Find where the given text appears and provide that cell's center as (X, Y) coordinate. 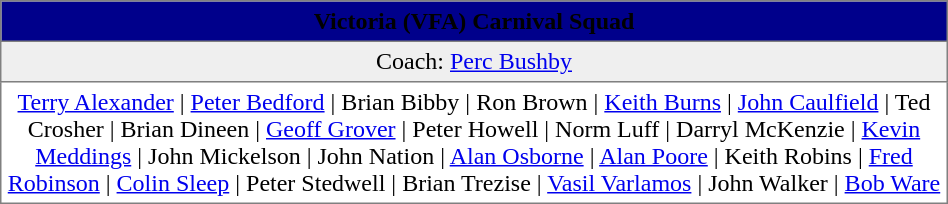
Victoria (VFA) Carnival Squad (474, 21)
Coach: Perc Bushby (474, 61)
